Return the [X, Y] coordinate for the center point of the cell that contains the specified text.  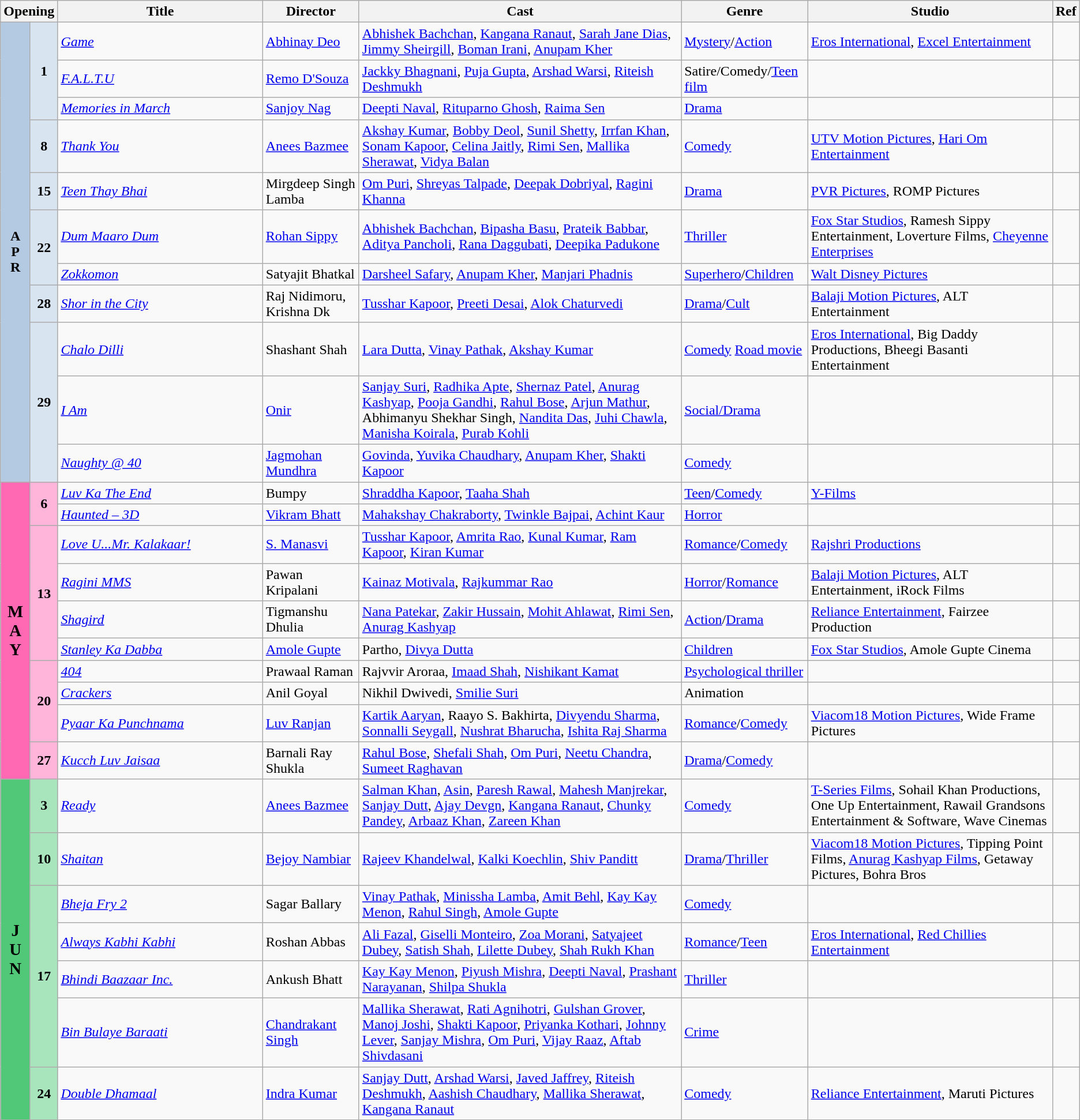
Kucch Luv Jaisaa [160, 760]
13 [44, 593]
Crackers [160, 693]
Mirgdeep Singh Lamba [310, 191]
Akshay Kumar, Bobby Deol, Sunil Shetty, Irrfan Khan, Sonam Kapoor, Celina Jaitly, Rimi Sen, Mallika Sherawat, Vidya Balan [520, 146]
Shraddha Kapoor, Taaha Shah [520, 493]
Fox Star Studios, Amole Gupte Cinema [930, 649]
Drama/Cult [745, 303]
20 [44, 701]
Shaitan [160, 859]
Shagird [160, 619]
Eros International, Red Chillies Entertainment [930, 941]
Sanjay Dutt, Arshad Warsi, Javed Jaffrey, Riteish Deshmukh, Aashish Chaudhary, Mallika Sherawat, Kangana Ranaut [520, 1093]
29 [44, 402]
Romance/Teen [745, 941]
Sagar Ballary [310, 904]
Pyaar Ka Punchnama [160, 723]
Ali Fazal, Giselli Monteiro, Zoa Morani, Satyajeet Dubey, Satish Shah, Lilette Dubey, Shah Rukh Khan [520, 941]
Vikram Bhatt [310, 515]
Jackky Bhagnani, Puja Gupta, Arshad Warsi, Riteish Deshmukh [520, 78]
Walt Disney Pictures [930, 274]
Drama/Thriller [745, 859]
Action/Drama [745, 619]
Reliance Entertainment, Maruti Pictures [930, 1093]
Lara Dutta, Vinay Pathak, Akshay Kumar [520, 349]
Chandrakant Singh [310, 1032]
24 [44, 1093]
Nikhil Dwivedi, Smilie Suri [520, 693]
Horror/Romance [745, 582]
Bhindi Baazaar Inc. [160, 979]
T-Series Films, Sohail Khan Productions, One Up Entertainment, Rawail Grandsons Entertainment & Software, Wave Cinemas [930, 806]
Thank You [160, 146]
Tusshar Kapoor, Preeti Desai, Alok Chaturvedi [520, 303]
JUN [16, 949]
Partho, Divya Dutta [520, 649]
Bheja Fry 2 [160, 904]
Anil Goyal [310, 693]
27 [44, 760]
Deepti Naval, Rituparno Ghosh, Raima Sen [520, 108]
Barnali Ray Shukla [310, 760]
MAY [16, 631]
3 [44, 806]
Rohan Sippy [310, 236]
Fox Star Studios, Ramesh Sippy Entertainment, Loverture Films, Cheyenne Enterprises [930, 236]
Director [310, 12]
S. Manasvi [310, 544]
6 [44, 504]
Rajshri Productions [930, 544]
Bin Bulaye Baraati [160, 1032]
Rajeev Khandelwal, Kalki Koechlin, Shiv Panditt [520, 859]
Viacom18 Motion Pictures, Wide Frame Pictures [930, 723]
Govinda, Yuvika Chaudhary, Anupam Kher, Shakti Kapoor [520, 463]
Bumpy [310, 493]
Ready [160, 806]
Haunted – 3D [160, 515]
Kainaz Motivala, Rajkummar Rao [520, 582]
Amole Gupte [310, 649]
Naughty @ 40 [160, 463]
Eros International, Excel Entertainment [930, 42]
Rahul Bose, Shefali Shah, Om Puri, Neetu Chandra, Sumeet Raghavan [520, 760]
Tusshar Kapoor, Amrita Rao, Kunal Kumar, Ram Kapoor, Kiran Kumar [520, 544]
Pawan Kripalani [310, 582]
Sanjoy Nag [310, 108]
Opening [29, 12]
Darsheel Safary, Anupam Kher, Manjari Phadnis [520, 274]
15 [44, 191]
Children [745, 649]
Mahakshay Chakraborty, Twinkle Bajpai, Achint Kaur [520, 515]
Shashant Shah [310, 349]
Kartik Aaryan, Raayo S. Bakhirta, Divyendu Sharma, Sonnalli Seygall, Nushrat Bharucha, Ishita Raj Sharma [520, 723]
Double Dhamaal [160, 1093]
Stanley Ka Dabba [160, 649]
Mystery/Action [745, 42]
1 [44, 71]
Y-Films [930, 493]
Kay Kay Menon, Piyush Mishra, Deepti Naval, Prashant Narayanan, Shilpa Shukla [520, 979]
Luv Ranjan [310, 723]
Ragini MMS [160, 582]
Animation [745, 693]
Psychological thriller [745, 671]
Nana Patekar, Zakir Hussain, Mohit Ahlawat, Rimi Sen, Anurag Kashyap [520, 619]
Genre [745, 12]
404 [160, 671]
Love U...Mr. Kalakaar! [160, 544]
Superhero/Children [745, 274]
Salman Khan, Asin, Paresh Rawal, Mahesh Manjrekar, Sanjay Dutt, Ajay Devgn, Kangana Ranaut, Chunky Pandey, Arbaaz Khan, Zareen Khan [520, 806]
Cast [520, 12]
Remo D'Souza [310, 78]
Dum Maaro Dum [160, 236]
F.A.L.T.U [160, 78]
Chalo Dilli [160, 349]
Rajvvir Aroraa, Imaad Shah, Nishikant Kamat [520, 671]
Viacom18 Motion Pictures, Tipping Point Films, Anurag Kashyap Films, Getaway Pictures, Bohra Bros [930, 859]
Tigmanshu Dhulia [310, 619]
Ref [1066, 12]
Studio [930, 12]
APR [16, 253]
Abhinay Deo [310, 42]
Balaji Motion Pictures, ALT Entertainment [930, 303]
Reliance Entertainment, Fairzee Production [930, 619]
Comedy Road movie [745, 349]
Horror [745, 515]
Prawaal Raman [310, 671]
Social/Drama [745, 409]
Vinay Pathak, Minissha Lamba, Amit Behl, Kay Kay Menon, Rahul Singh, Amole Gupte [520, 904]
22 [44, 247]
Title [160, 12]
PVR Pictures, ROMP Pictures [930, 191]
Abhishek Bachchan, Bipasha Basu, Prateik Babbar, Aditya Pancholi, Rana Daggubati, Deepika Padukone [520, 236]
Raj Nidimoru, Krishna Dk [310, 303]
Teen/Comedy [745, 493]
I Am [160, 409]
Luv Ka The End [160, 493]
Abhishek Bachchan, Kangana Ranaut, Sarah Jane Dias, Jimmy Sheirgill, Boman Irani, Anupam Kher [520, 42]
Eros International, Big Daddy Productions, Bheegi Basanti Entertainment [930, 349]
Bejoy Nambiar [310, 859]
Ankush Bhatt [310, 979]
Memories in March [160, 108]
17 [44, 976]
Jagmohan Mundhra [310, 463]
28 [44, 303]
Satire/Comedy/Teen film [745, 78]
Om Puri, Shreyas Talpade, Deepak Dobriyal, Ragini Khanna [520, 191]
8 [44, 146]
Shor in the City [160, 303]
Teen Thay Bhai [160, 191]
Roshan Abbas [310, 941]
Drama/Comedy [745, 760]
UTV Motion Pictures, Hari Om Entertainment [930, 146]
Zokkomon [160, 274]
Always Kabhi Kabhi [160, 941]
Indra Kumar [310, 1093]
Onir [310, 409]
10 [44, 859]
Crime [745, 1032]
Game [160, 42]
Balaji Motion Pictures, ALT Entertainment, iRock Films [930, 582]
Satyajit Bhatkal [310, 274]
